Scan for the cell matching the given text and deliver its [x, y] coordinate at center. 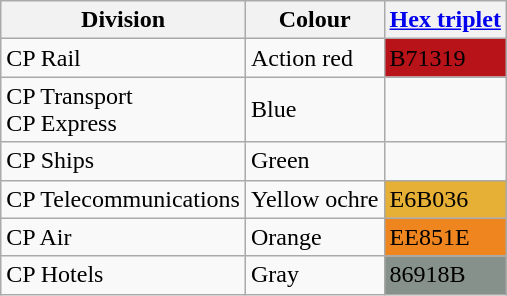
Hex triplet [445, 20]
Action red [314, 58]
Division [124, 20]
Blue [314, 110]
E6B036 [445, 199]
CP Rail [124, 58]
EE851E [445, 237]
Colour [314, 20]
86918B [445, 275]
CP Telecommunications [124, 199]
CP Hotels [124, 275]
CP Air [124, 237]
Orange [314, 237]
Yellow ochre [314, 199]
B71319 [445, 58]
Green [314, 161]
CP Transport CP Express [124, 110]
CP Ships [124, 161]
Gray [314, 275]
